Provide the [X, Y] coordinate of the cell's center where the given text is located.  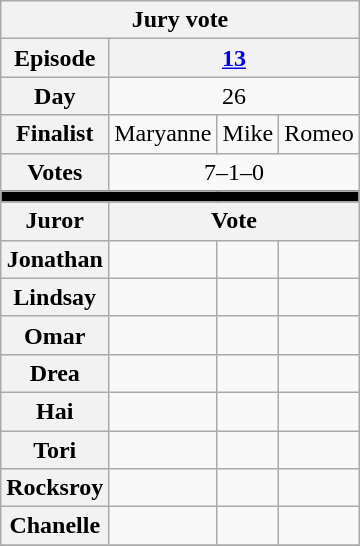
Hai [55, 411]
Episode [55, 58]
Day [55, 96]
Vote [234, 221]
Drea [55, 373]
Lindsay [55, 297]
Jonathan [55, 259]
Finalist [55, 134]
Chanelle [55, 526]
Jury vote [180, 20]
Votes [55, 172]
Rocksroy [55, 488]
13 [234, 58]
26 [234, 96]
Omar [55, 335]
7–1–0 [234, 172]
Tori [55, 449]
Maryanne [163, 134]
Romeo [319, 134]
Juror [55, 221]
Mike [248, 134]
